Detect which cell encompasses the target text, then output its [x, y] center coordinate. 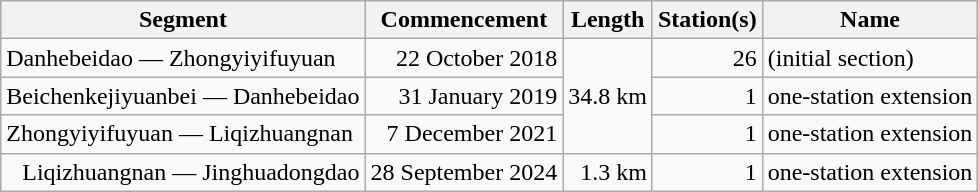
Beichenkejiyuanbei — Danhebeidao [183, 96]
Length [608, 20]
7 December 2021 [464, 134]
34.8 km [608, 96]
22 October 2018 [464, 58]
31 January 2019 [464, 96]
Commencement [464, 20]
Station(s) [707, 20]
Name [870, 20]
Segment [183, 20]
1.3 km [608, 172]
Danhebeidao — Zhongyiyifuyuan [183, 58]
28 September 2024 [464, 172]
Liqizhuangnan — Jinghuadongdao [183, 172]
26 [707, 58]
Zhongyiyifuyuan — Liqizhuangnan [183, 134]
(initial section) [870, 58]
